Output the [X, Y] coordinate of the center of the cell containing the given text.  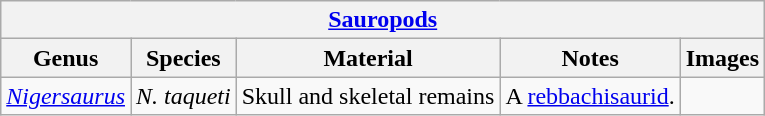
Genus [66, 58]
Skull and skeletal remains [368, 96]
Notes [590, 58]
Material [368, 58]
Species [183, 58]
N. taqueti [183, 96]
A rebbachisaurid. [590, 96]
Nigersaurus [66, 96]
Images [722, 58]
Sauropods [383, 20]
